Return the (X, Y) coordinate for the center point of the cell that contains the specified text.  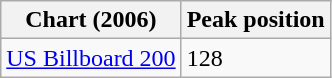
US Billboard 200 (91, 58)
128 (256, 58)
Peak position (256, 20)
Chart (2006) (91, 20)
